Output the [x, y] coordinate of the center of the cell containing the given text.  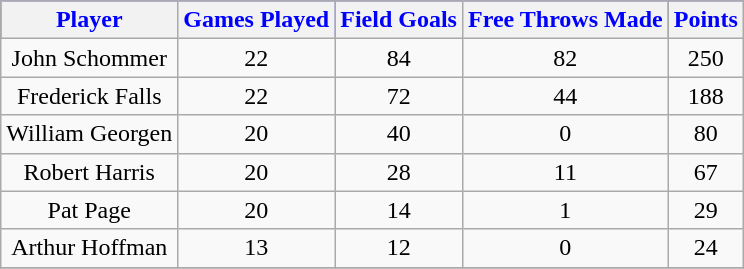
80 [706, 134]
Player [90, 20]
13 [256, 248]
28 [399, 172]
Field Goals [399, 20]
84 [399, 58]
250 [706, 58]
Pat Page [90, 210]
Points [706, 20]
Free Throws Made [565, 20]
72 [399, 96]
Robert Harris [90, 172]
Games Played [256, 20]
14 [399, 210]
Arthur Hoffman [90, 248]
John Schommer [90, 58]
William Georgen [90, 134]
11 [565, 172]
44 [565, 96]
Frederick Falls [90, 96]
40 [399, 134]
67 [706, 172]
1 [565, 210]
12 [399, 248]
188 [706, 96]
24 [706, 248]
29 [706, 210]
82 [565, 58]
